Identify which cell holds the provided text, then report its [X, Y] central coordinate. 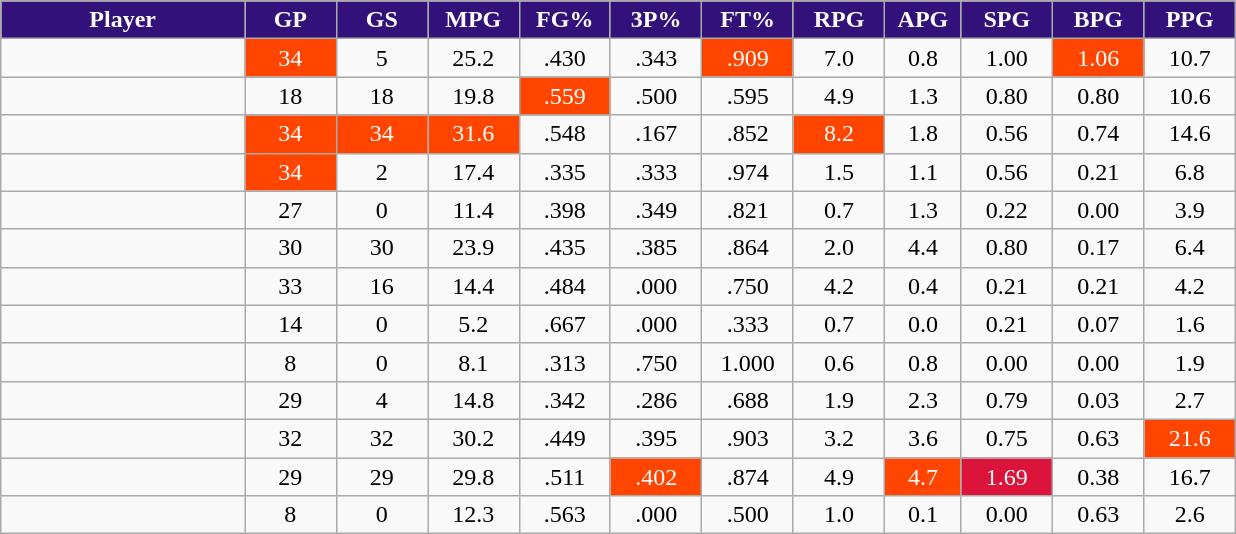
2.3 [923, 400]
0.0 [923, 324]
1.06 [1098, 58]
6.8 [1190, 172]
.548 [564, 134]
1.8 [923, 134]
14.6 [1190, 134]
0.4 [923, 286]
FT% [748, 20]
.342 [564, 400]
12.3 [474, 515]
SPG [1006, 20]
.903 [748, 438]
1.5 [838, 172]
PPG [1190, 20]
5 [382, 58]
.286 [656, 400]
RPG [838, 20]
11.4 [474, 210]
1.69 [1006, 477]
23.9 [474, 248]
FG% [564, 20]
.864 [748, 248]
0.6 [838, 362]
.821 [748, 210]
GP [290, 20]
MPG [474, 20]
0.03 [1098, 400]
.909 [748, 58]
.667 [564, 324]
.435 [564, 248]
.595 [748, 96]
6.4 [1190, 248]
0.38 [1098, 477]
19.8 [474, 96]
2.6 [1190, 515]
.349 [656, 210]
GS [382, 20]
.874 [748, 477]
0.17 [1098, 248]
31.6 [474, 134]
.395 [656, 438]
.398 [564, 210]
8.2 [838, 134]
0.79 [1006, 400]
25.2 [474, 58]
0.74 [1098, 134]
.559 [564, 96]
1.1 [923, 172]
16.7 [1190, 477]
14 [290, 324]
3.9 [1190, 210]
.313 [564, 362]
.974 [748, 172]
.430 [564, 58]
.563 [564, 515]
14.8 [474, 400]
1.000 [748, 362]
.511 [564, 477]
0.07 [1098, 324]
21.6 [1190, 438]
3.2 [838, 438]
1.0 [838, 515]
.167 [656, 134]
.449 [564, 438]
1.6 [1190, 324]
7.0 [838, 58]
4.4 [923, 248]
8.1 [474, 362]
29.8 [474, 477]
0.22 [1006, 210]
3.6 [923, 438]
BPG [1098, 20]
1.00 [1006, 58]
.484 [564, 286]
2.7 [1190, 400]
Player [123, 20]
10.6 [1190, 96]
17.4 [474, 172]
0.1 [923, 515]
3P% [656, 20]
.852 [748, 134]
4 [382, 400]
5.2 [474, 324]
30.2 [474, 438]
2.0 [838, 248]
10.7 [1190, 58]
.402 [656, 477]
.385 [656, 248]
14.4 [474, 286]
.688 [748, 400]
.343 [656, 58]
33 [290, 286]
.335 [564, 172]
2 [382, 172]
0.75 [1006, 438]
27 [290, 210]
APG [923, 20]
16 [382, 286]
4.7 [923, 477]
